Identify which cell holds the provided text, then report its (x, y) central coordinate. 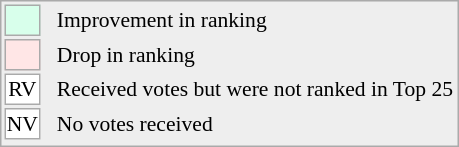
No votes received (254, 124)
Improvement in ranking (254, 20)
NV (22, 124)
RV (22, 90)
Received votes but were not ranked in Top 25 (254, 90)
Drop in ranking (254, 55)
